For the text-containing cell, return its midpoint in (x, y) coordinate format. 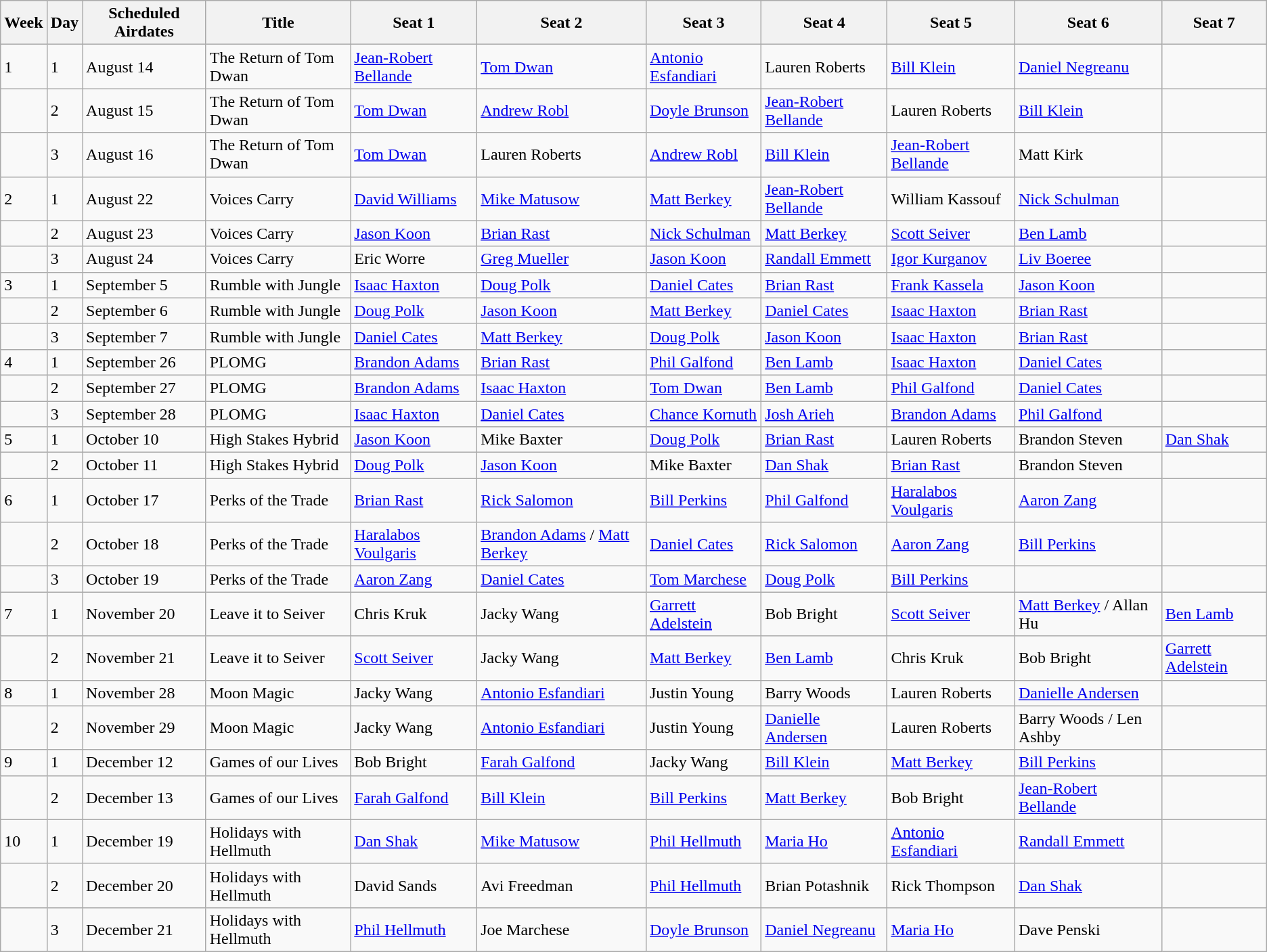
September 6 (145, 311)
October 19 (145, 579)
October 17 (145, 501)
Matt Berkey / Allan Hu (1088, 614)
Barry Woods (824, 693)
November 21 (145, 658)
10 (24, 842)
December 20 (145, 885)
Seat 3 (703, 23)
September 28 (145, 413)
5 (24, 440)
Seat 1 (414, 23)
November 20 (145, 614)
Seat 7 (1214, 23)
6 (24, 501)
October 10 (145, 440)
Frank Kassela (951, 285)
9 (24, 763)
Rick Thompson (951, 885)
September 5 (145, 285)
October 11 (145, 466)
Chance Kornuth (703, 413)
Avi Freedman (562, 885)
August 23 (145, 233)
September 26 (145, 362)
December 13 (145, 797)
Liv Boeree (1088, 259)
Seat 6 (1088, 23)
David Sands (414, 885)
November 28 (145, 693)
4 (24, 362)
August 24 (145, 259)
Title (278, 23)
Scheduled Airdates (145, 23)
August 22 (145, 199)
August 14 (145, 66)
December 21 (145, 930)
Week (24, 23)
Dave Penski (1088, 930)
Tom Marchese (703, 579)
Brian Potashnik (824, 885)
September 27 (145, 388)
Barry Woods / Len Ashby (1088, 728)
David Williams (414, 199)
Eric Worre (414, 259)
Josh Arieh (824, 413)
August 15 (145, 111)
Greg Mueller (562, 259)
October 18 (145, 544)
Igor Kurganov (951, 259)
Joe Marchese (562, 930)
7 (24, 614)
September 7 (145, 336)
William Kassouf (951, 199)
Matt Kirk (1088, 154)
Seat 4 (824, 23)
December 12 (145, 763)
December 19 (145, 842)
August 16 (145, 154)
Day (64, 23)
8 (24, 693)
Seat 5 (951, 23)
Brandon Adams / Matt Berkey (562, 544)
November 29 (145, 728)
Seat 2 (562, 23)
